Capture the cell that displays the provided text and extract its (x, y) central coordinate. 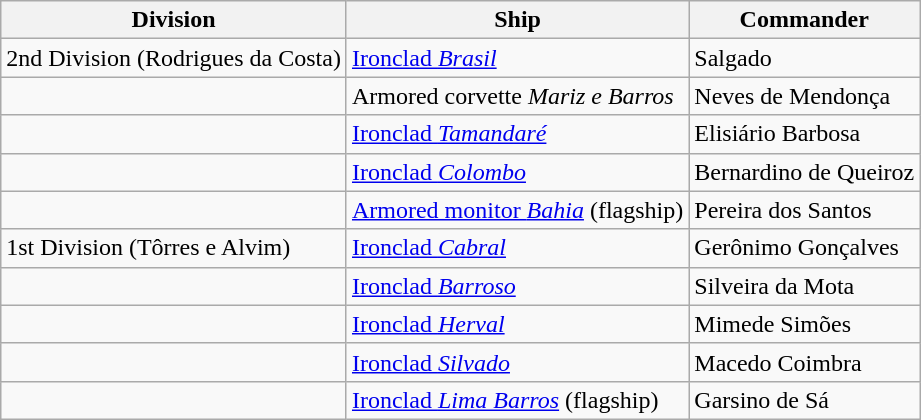
Division (174, 20)
Gerônimo Gonçalves (804, 248)
Silveira da Mota (804, 286)
Armored corvette Mariz e Barros (517, 96)
Ironclad Cabral (517, 248)
Pereira dos Santos (804, 210)
Macedo Coimbra (804, 362)
Commander (804, 20)
Bernardino de Queiroz (804, 172)
1st Division (Tôrres e Alvim) (174, 248)
Ironclad Tamandaré (517, 134)
Ironclad Herval (517, 324)
Ironclad Brasil (517, 58)
Ship (517, 20)
Elisiário Barbosa (804, 134)
Mimede Simões (804, 324)
Neves de Mendonça (804, 96)
Ironclad Colombo (517, 172)
2nd Division (Rodrigues da Costa) (174, 58)
Garsino de Sá (804, 400)
Armored monitor Bahia (flagship) (517, 210)
Ironclad Barroso (517, 286)
Ironclad Silvado (517, 362)
Salgado (804, 58)
Ironclad Lima Barros (flagship) (517, 400)
